Extract the [x, y] coordinate from the center of the cell holding the provided text.  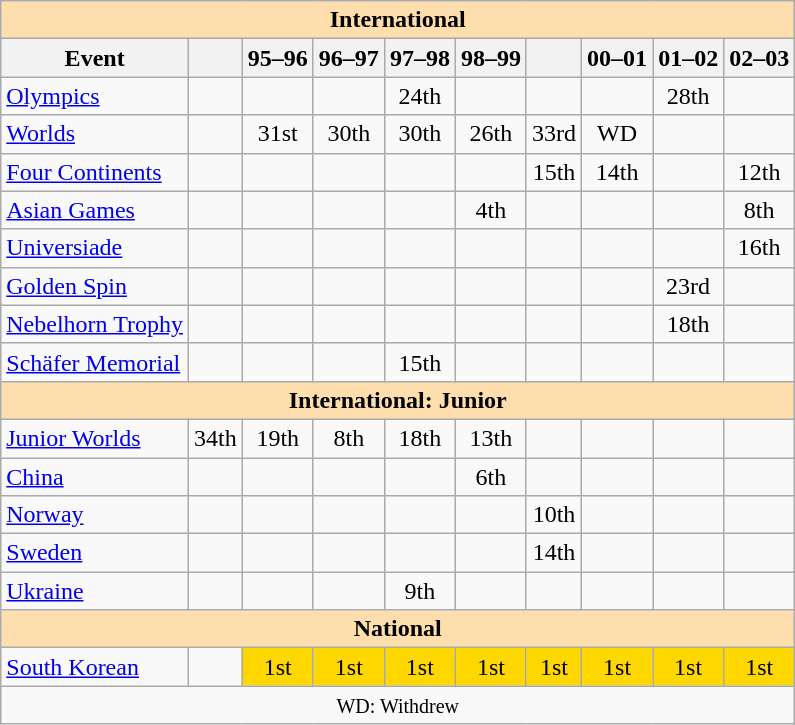
Nebelhorn Trophy [95, 324]
34th [215, 438]
31st [278, 134]
WD: Withdrew [398, 705]
Olympics [95, 96]
33rd [554, 134]
National [398, 629]
Asian Games [95, 210]
97–98 [420, 58]
00–01 [618, 58]
Universiade [95, 248]
International: Junior [398, 400]
Event [95, 58]
98–99 [490, 58]
Schäfer Memorial [95, 362]
02–03 [760, 58]
Junior Worlds [95, 438]
24th [420, 96]
16th [760, 248]
Four Continents [95, 172]
Ukraine [95, 591]
23rd [688, 286]
WD [618, 134]
South Korean [95, 667]
6th [490, 477]
Norway [95, 515]
26th [490, 134]
13th [490, 438]
Golden Spin [95, 286]
12th [760, 172]
95–96 [278, 58]
International [398, 20]
Sweden [95, 553]
01–02 [688, 58]
19th [278, 438]
96–97 [348, 58]
28th [688, 96]
China [95, 477]
Worlds [95, 134]
10th [554, 515]
4th [490, 210]
9th [420, 591]
